For the text-containing cell, return its midpoint in [x, y] coordinate format. 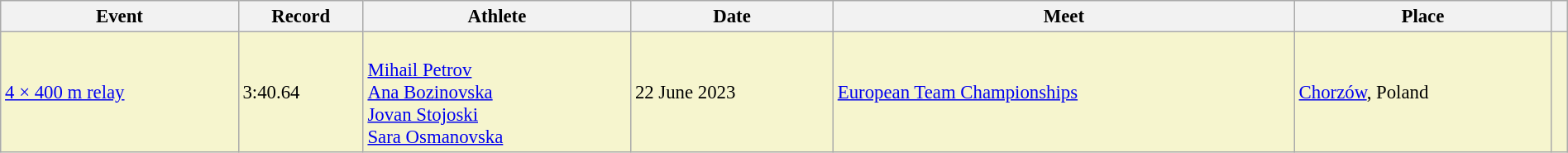
4 × 400 m relay [119, 93]
Chorzów, Poland [1422, 93]
Athlete [496, 17]
Mihail PetrovAna BozinovskaJovan StojoskiSara Osmanovska [496, 93]
Event [119, 17]
Date [733, 17]
Record [301, 17]
European Team Championships [1064, 93]
3:40.64 [301, 93]
Place [1422, 17]
Meet [1064, 17]
22 June 2023 [733, 93]
